Output the [X, Y] coordinate of the center of the cell containing the given text.  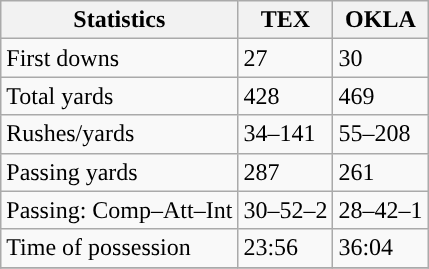
55–208 [380, 134]
287 [286, 172]
First downs [120, 58]
Statistics [120, 20]
469 [380, 96]
27 [286, 58]
28–42–1 [380, 210]
Passing yards [120, 172]
Total yards [120, 96]
34–141 [286, 134]
261 [380, 172]
30–52–2 [286, 210]
428 [286, 96]
23:56 [286, 248]
Rushes/yards [120, 134]
Passing: Comp–Att–Int [120, 210]
30 [380, 58]
TEX [286, 20]
Time of possession [120, 248]
36:04 [380, 248]
OKLA [380, 20]
